Find where the given text appears and provide that cell's center as [X, Y] coordinate. 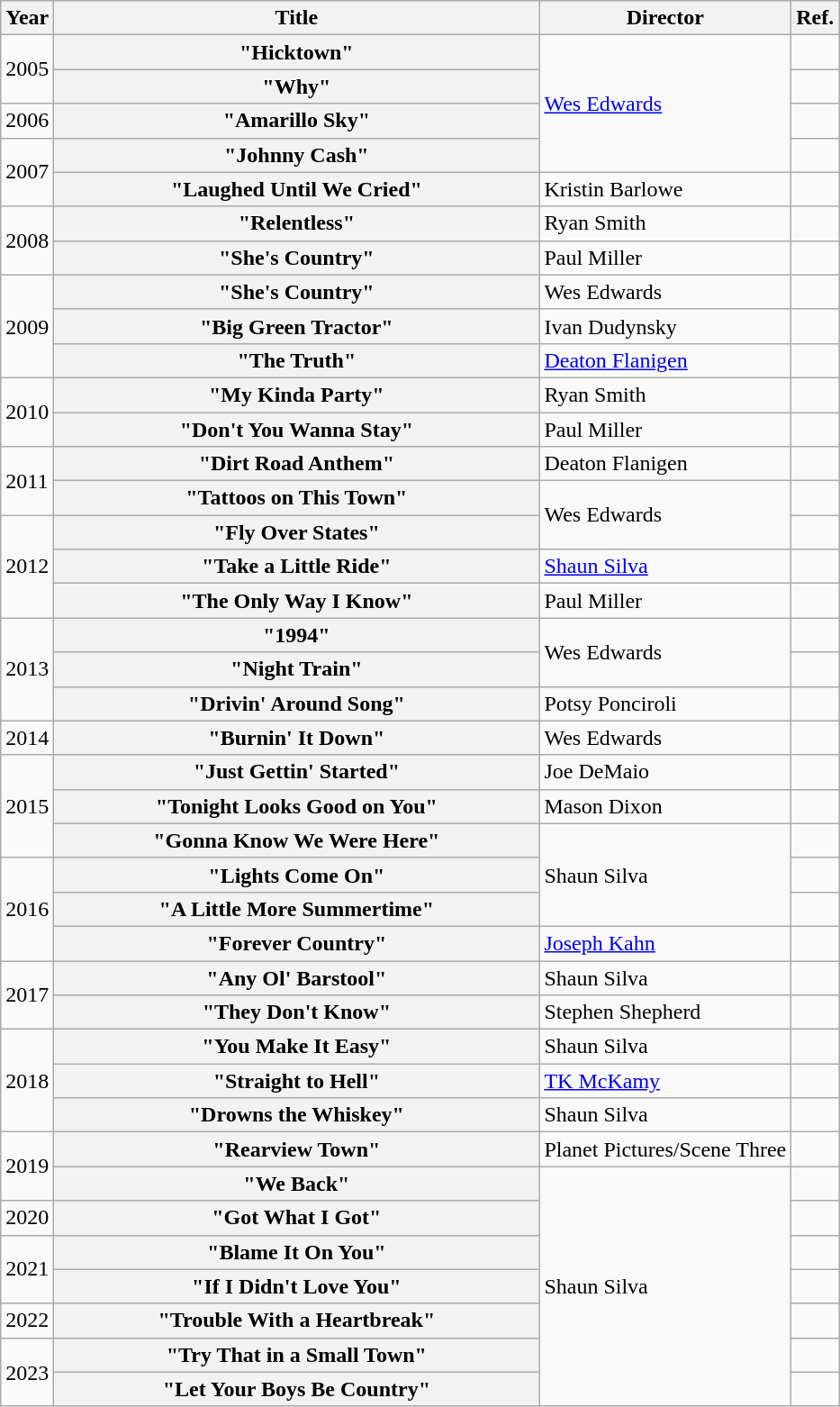
Title [297, 18]
Ref. [816, 18]
"Tonight Looks Good on You" [297, 806]
"You Make It Easy" [297, 1047]
"The Only Way I Know" [297, 601]
2019 [27, 1166]
"Big Green Tractor" [297, 326]
"Night Train" [297, 669]
"They Don't Know" [297, 1012]
"Tattoos on This Town" [297, 498]
"Just Gettin' Started" [297, 772]
2022 [27, 1321]
TK McKamy [665, 1081]
"We Back" [297, 1184]
"Drowns the Whiskey" [297, 1115]
2006 [27, 121]
2020 [27, 1218]
"Let Your Boys Be Country" [297, 1389]
Mason Dixon [665, 806]
"My Kinda Party" [297, 395]
"Relentless" [297, 223]
"Dirt Road Anthem" [297, 464]
2015 [27, 806]
2017 [27, 994]
"Trouble With a Heartbreak" [297, 1321]
2014 [27, 738]
2005 [27, 69]
2012 [27, 567]
Stephen Shepherd [665, 1012]
2010 [27, 412]
"Got What I Got" [297, 1218]
2018 [27, 1081]
"Hicktown" [297, 52]
"Straight to Hell" [297, 1081]
2009 [27, 326]
"Rearview Town" [297, 1149]
2011 [27, 481]
"Forever Country" [297, 943]
2021 [27, 1269]
"Drivin' Around Song" [297, 703]
"Johnny Cash" [297, 155]
Year [27, 18]
Director [665, 18]
"Burnin' It Down" [297, 738]
"Try That in a Small Town" [297, 1355]
Joe DeMaio [665, 772]
"Don't You Wanna Stay" [297, 430]
"Take a Little Ride" [297, 567]
"A Little More Summertime" [297, 909]
"The Truth" [297, 360]
"If I Didn't Love You" [297, 1286]
Ivan Dudynsky [665, 326]
"Blame It On You" [297, 1252]
2008 [27, 241]
"1994" [297, 635]
"Lights Come On" [297, 875]
2016 [27, 909]
Joseph Kahn [665, 943]
"Gonna Know We Were Here" [297, 840]
2023 [27, 1372]
2013 [27, 669]
Kristin Barlowe [665, 189]
2007 [27, 172]
"Amarillo Sky" [297, 121]
"Any Ol' Barstool" [297, 977]
"Fly Over States" [297, 532]
Potsy Ponciroli [665, 703]
"Laughed Until We Cried" [297, 189]
Planet Pictures/Scene Three [665, 1149]
"Why" [297, 86]
